Pinpoint the cell where the given text exists, returning its (X, Y) midpoint coordinate. 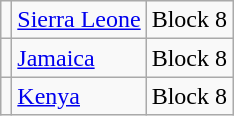
Jamaica (79, 58)
Sierra Leone (79, 20)
Kenya (79, 96)
